Scan for the cell matching the given text and deliver its (x, y) coordinate at center. 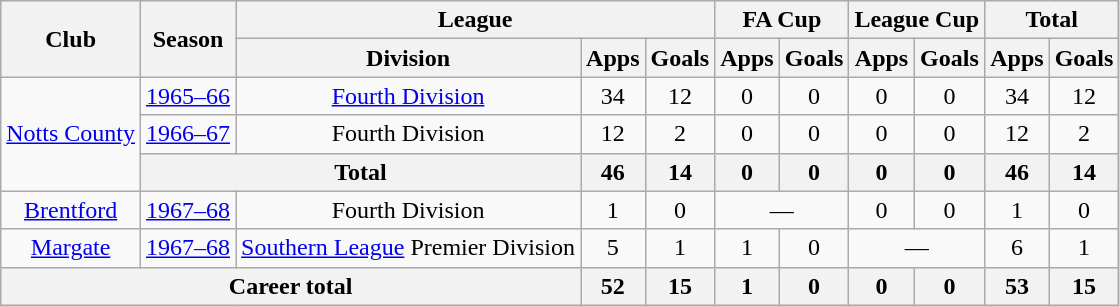
Southern League Premier Division (408, 248)
53 (1017, 286)
6 (1017, 248)
5 (613, 248)
52 (613, 286)
Club (71, 39)
League Cup (917, 20)
Season (188, 39)
1966–67 (188, 134)
Notts County (71, 134)
Division (408, 58)
Career total (291, 286)
Margate (71, 248)
League (476, 20)
Brentford (71, 210)
FA Cup (782, 20)
1965–66 (188, 96)
